Find where the given text appears and provide that cell's center as (X, Y) coordinate. 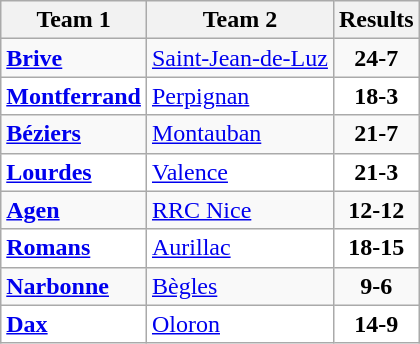
9-6 (376, 286)
Perpignan (240, 96)
Béziers (74, 134)
Aurillac (240, 248)
21-3 (376, 172)
12-12 (376, 210)
Dax (74, 324)
Results (376, 20)
Montferrand (74, 96)
Romans (74, 248)
24-7 (376, 58)
Team 2 (240, 20)
18-3 (376, 96)
18-15 (376, 248)
Agen (74, 210)
Oloron (240, 324)
Lourdes (74, 172)
Valence (240, 172)
Narbonne (74, 286)
RRC Nice (240, 210)
Bègles (240, 286)
14-9 (376, 324)
Team 1 (74, 20)
Saint-Jean-de-Luz (240, 58)
21-7 (376, 134)
Montauban (240, 134)
Brive (74, 58)
